Detect which cell encompasses the target text, then output its [x, y] center coordinate. 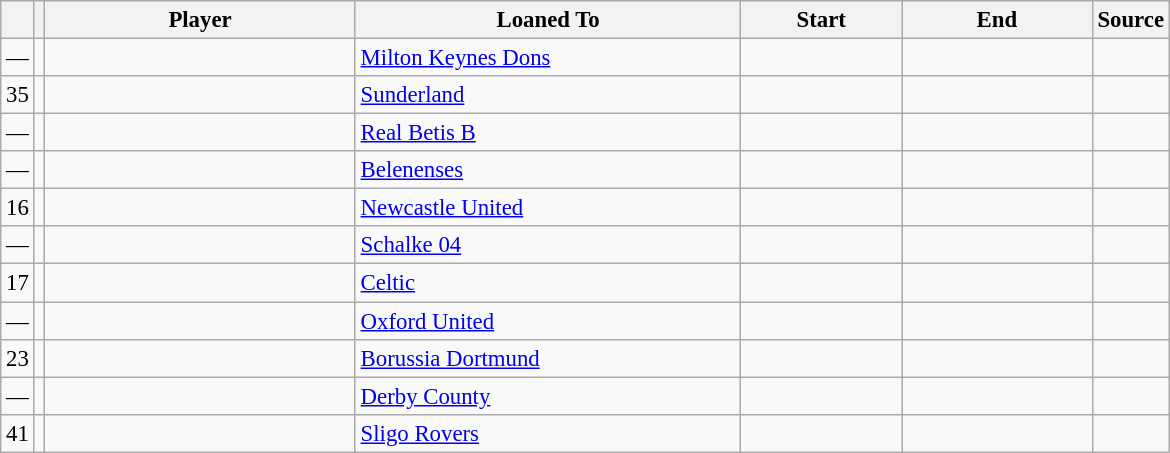
Sunderland [548, 95]
Newcastle United [548, 208]
Oxford United [548, 321]
23 [18, 358]
Borussia Dortmund [548, 358]
Derby County [548, 396]
17 [18, 283]
Player [200, 20]
Schalke 04 [548, 245]
Start [822, 20]
35 [18, 95]
Loaned To [548, 20]
Real Betis B [548, 133]
Sligo Rovers [548, 433]
End [998, 20]
Milton Keynes Dons [548, 58]
16 [18, 208]
Celtic [548, 283]
41 [18, 433]
Belenenses [548, 170]
Source [1130, 20]
